Find where the given text appears and provide that cell's center as [x, y] coordinate. 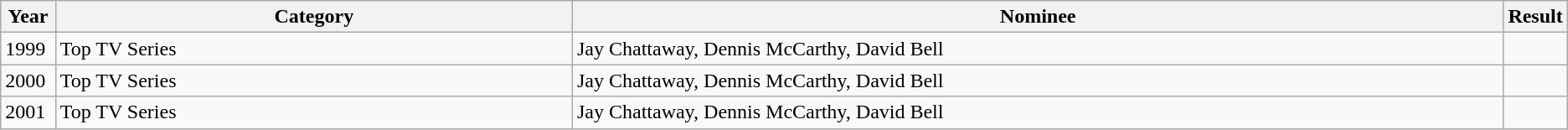
Nominee [1037, 17]
Category [313, 17]
2001 [28, 112]
Result [1535, 17]
1999 [28, 49]
2000 [28, 81]
Year [28, 17]
